Find where the given text appears and provide that cell's center as [x, y] coordinate. 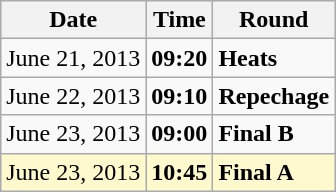
Heats [274, 58]
09:20 [180, 58]
Time [180, 20]
Final A [274, 172]
June 22, 2013 [74, 96]
Round [274, 20]
09:10 [180, 96]
10:45 [180, 172]
June 21, 2013 [74, 58]
Repechage [274, 96]
Date [74, 20]
Final B [274, 134]
09:00 [180, 134]
